Search for the cell housing the specified text and yield its [X, Y] center coordinate. 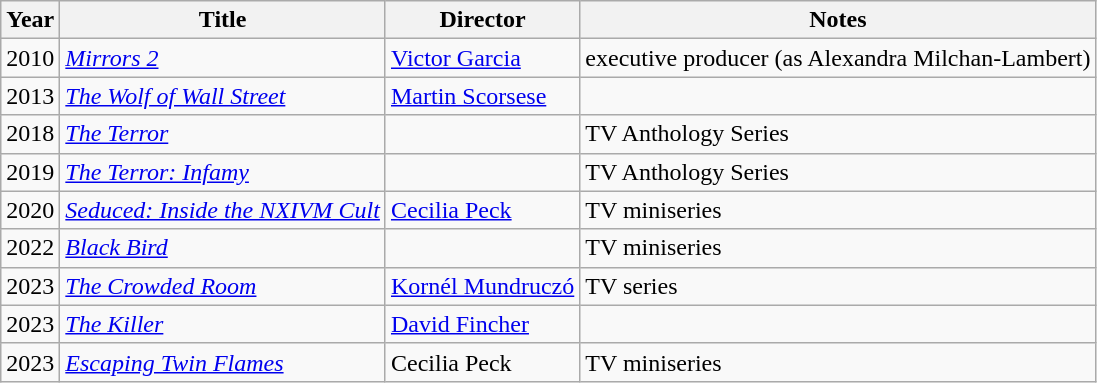
2019 [30, 172]
The Terror [223, 134]
2020 [30, 210]
Black Bird [223, 248]
Escaping Twin Flames [223, 362]
2018 [30, 134]
2010 [30, 58]
Mirrors 2 [223, 58]
Seduced: Inside the NXIVM Cult [223, 210]
The Wolf of Wall Street [223, 96]
Victor Garcia [482, 58]
Martin Scorsese [482, 96]
The Terror: Infamy [223, 172]
The Crowded Room [223, 286]
Title [223, 20]
Year [30, 20]
2013 [30, 96]
David Fincher [482, 324]
Kornél Mundruczó [482, 286]
Notes [838, 20]
The Killer [223, 324]
executive producer (as Alexandra Milchan-Lambert) [838, 58]
Director [482, 20]
TV series [838, 286]
2022 [30, 248]
